Identify which cell holds the provided text, then report its [X, Y] central coordinate. 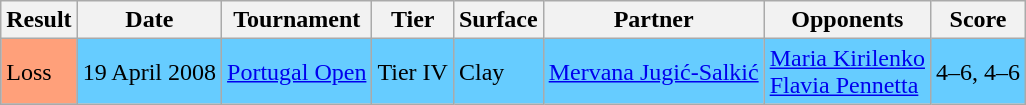
Mervana Jugić-Salkić [654, 72]
Score [978, 20]
4–6, 4–6 [978, 72]
Tournament [297, 20]
Tier IV [413, 72]
Date [149, 20]
Clay [498, 72]
Opponents [847, 20]
19 April 2008 [149, 72]
Result [39, 20]
Loss [39, 72]
Surface [498, 20]
Tier [413, 20]
Partner [654, 20]
Portugal Open [297, 72]
Maria Kirilenko Flavia Pennetta [847, 72]
